Return the (x, y) coordinate for the center point of the cell that contains the specified text.  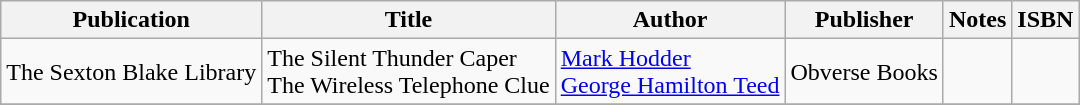
ISBN (1046, 20)
Author (670, 20)
The Sexton Blake Library (132, 72)
Mark Hodder George Hamilton Teed (670, 72)
Title (408, 20)
The Silent Thunder CaperThe Wireless Telephone Clue (408, 72)
Obverse Books (864, 72)
Publication (132, 20)
Notes (977, 20)
Publisher (864, 20)
